Locate the cell with the specified text and output its (x, y) center coordinate. 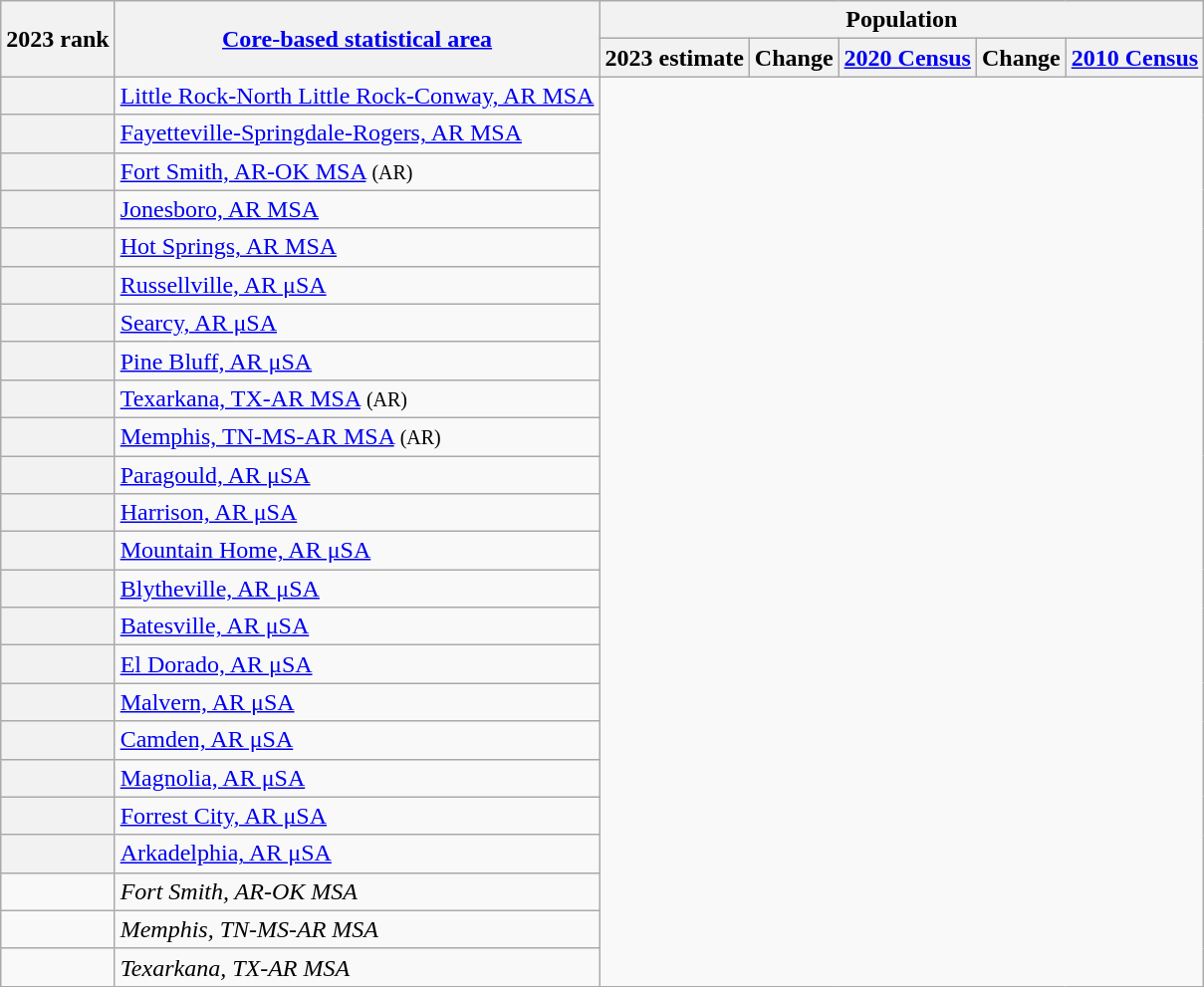
Harrison, AR μSA (357, 513)
Blytheville, AR μSA (357, 589)
Texarkana, TX-AR MSA (357, 967)
Pine Bluff, AR μSA (357, 361)
2023 estimate (674, 58)
Core-based statistical area (357, 39)
Population (902, 20)
Searcy, AR μSA (357, 323)
Fayetteville-Springdale-Rogers, AR MSA (357, 133)
Russellville, AR μSA (357, 285)
Camden, AR μSA (357, 740)
El Dorado, AR μSA (357, 664)
2010 Census (1134, 58)
Hot Springs, AR MSA (357, 247)
Fort Smith, AR-OK MSA (357, 891)
Batesville, AR μSA (357, 626)
2020 Census (907, 58)
Mountain Home, AR μSA (357, 551)
Malvern, AR μSA (357, 702)
Little Rock-North Little Rock-Conway, AR MSA (357, 96)
Forrest City, AR μSA (357, 816)
Arkadelphia, AR μSA (357, 854)
Memphis, TN-MS-AR MSA (AR) (357, 436)
Paragould, AR μSA (357, 475)
Jonesboro, AR MSA (357, 209)
Magnolia, AR μSA (357, 778)
Fort Smith, AR-OK MSA (AR) (357, 171)
Texarkana, TX-AR MSA (AR) (357, 398)
Memphis, TN-MS-AR MSA (357, 929)
2023 rank (58, 39)
